Detect which cell encompasses the target text, then output its (X, Y) center coordinate. 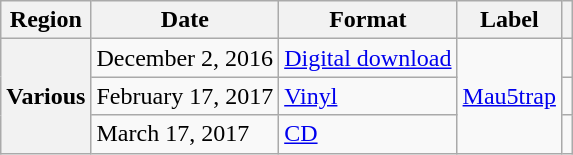
CD (368, 134)
Mau5trap (509, 96)
Region (46, 20)
Vinyl (368, 96)
Date (185, 20)
Format (368, 20)
February 17, 2017 (185, 96)
Various (46, 96)
Label (509, 20)
Digital download (368, 58)
March 17, 2017 (185, 134)
December 2, 2016 (185, 58)
